Pinpoint the cell where the given text exists, returning its (X, Y) midpoint coordinate. 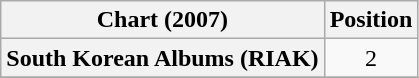
2 (371, 58)
Position (371, 20)
South Korean Albums (RIAK) (162, 58)
Chart (2007) (162, 20)
